Capture the cell that displays the provided text and extract its (X, Y) central coordinate. 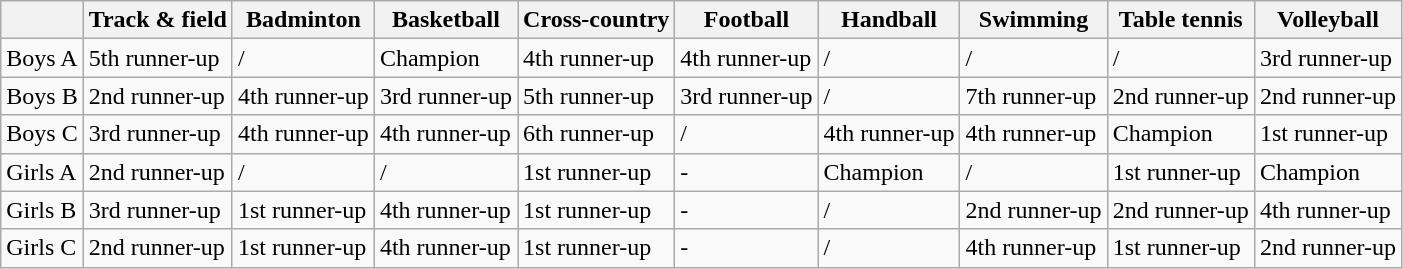
Girls A (42, 172)
Basketball (446, 20)
Football (746, 20)
6th runner-up (596, 134)
Boys A (42, 58)
Cross-country (596, 20)
Boys B (42, 96)
7th runner-up (1034, 96)
Girls C (42, 248)
Table tennis (1180, 20)
Swimming (1034, 20)
Boys C (42, 134)
Handball (889, 20)
Badminton (303, 20)
Track & field (158, 20)
Girls B (42, 210)
Volleyball (1328, 20)
